From the cell containing the given text, extract its center point as (X, Y) coordinate. 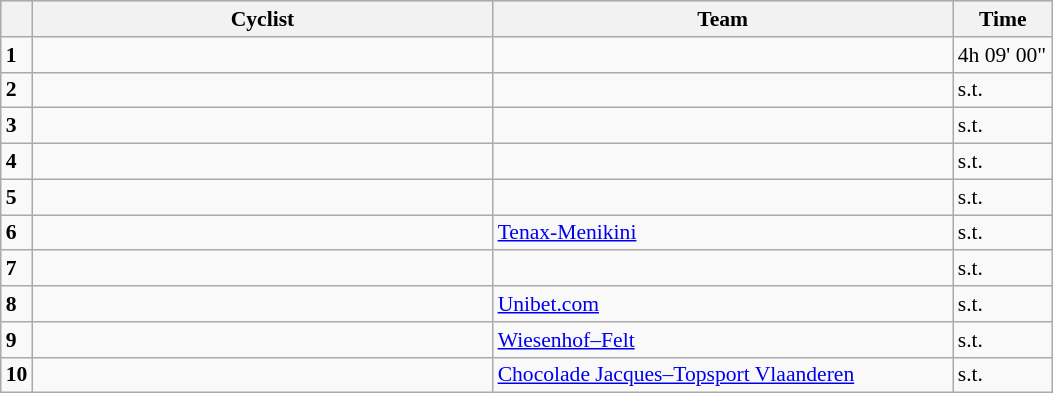
Team (723, 19)
9 (17, 340)
3 (17, 126)
Cyclist (262, 19)
8 (17, 304)
7 (17, 269)
1 (17, 55)
6 (17, 233)
Tenax-Menikini (723, 233)
2 (17, 90)
Time (1003, 19)
Wiesenhof–Felt (723, 340)
5 (17, 197)
Chocolade Jacques–Topsport Vlaanderen (723, 375)
4 (17, 162)
Unibet.com (723, 304)
4h 09' 00" (1003, 55)
10 (17, 375)
